From the cell containing the given text, extract its center point as (x, y) coordinate. 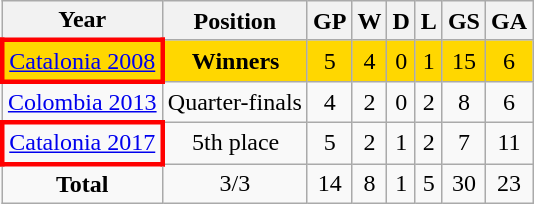
5th place (234, 142)
30 (464, 184)
Year (82, 21)
23 (508, 184)
Total (82, 184)
Catalonia 2017 (82, 142)
GA (508, 21)
L (428, 21)
3/3 (234, 184)
14 (329, 184)
15 (464, 60)
Colombia 2013 (82, 102)
7 (464, 142)
Quarter-finals (234, 102)
Winners (234, 60)
Position (234, 21)
D (401, 21)
11 (508, 142)
W (370, 21)
GP (329, 21)
GS (464, 21)
Catalonia 2008 (82, 60)
